From the cell containing the given text, extract its center point as (x, y) coordinate. 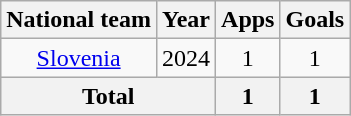
Total (108, 96)
Year (186, 20)
Apps (248, 20)
2024 (186, 58)
National team (79, 20)
Goals (315, 20)
Slovenia (79, 58)
